Pinpoint the cell where the given text exists, returning its (x, y) midpoint coordinate. 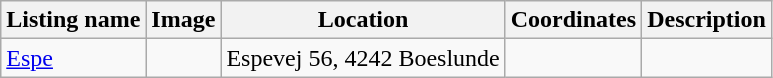
Coordinates (573, 20)
Image (184, 20)
Description (707, 20)
Location (363, 20)
Espe (74, 58)
Listing name (74, 20)
Espevej 56, 4242 Boeslunde (363, 58)
